Capture the cell that displays the provided text and extract its (x, y) central coordinate. 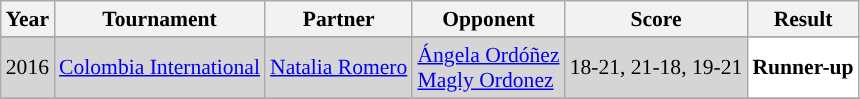
Year (28, 19)
Colombia International (160, 68)
Tournament (160, 19)
Score (656, 19)
Natalia Romero (338, 68)
Partner (338, 19)
Opponent (488, 19)
Ángela Ordóñez Magly Ordonez (488, 68)
Result (802, 19)
18-21, 21-18, 19-21 (656, 68)
2016 (28, 68)
Runner-up (802, 68)
